Find where the given text appears and provide that cell's center as (x, y) coordinate. 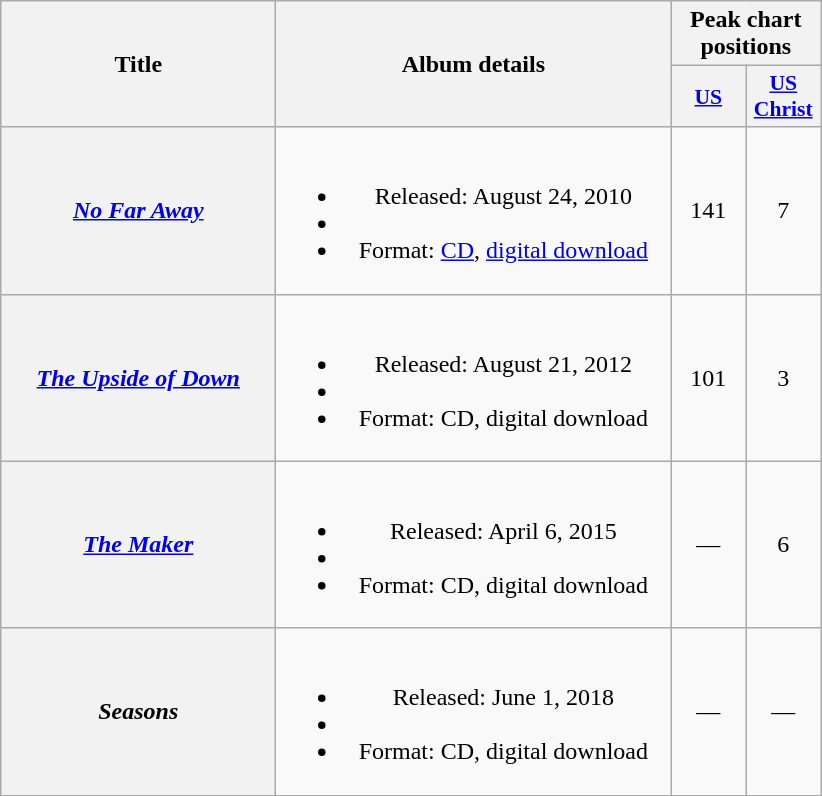
Released: June 1, 2018Format: CD, digital download (474, 712)
Released: August 21, 2012Format: CD, digital download (474, 378)
The Upside of Down (138, 378)
No Far Away (138, 210)
Peak chart positions (746, 34)
The Maker (138, 544)
USChrist (784, 96)
7 (784, 210)
101 (708, 378)
6 (784, 544)
Seasons (138, 712)
Title (138, 64)
US (708, 96)
Album details (474, 64)
Released: August 24, 2010Format: CD, digital download (474, 210)
3 (784, 378)
Released: April 6, 2015Format: CD, digital download (474, 544)
141 (708, 210)
